Pinpoint the cell where the given text exists, returning its [x, y] midpoint coordinate. 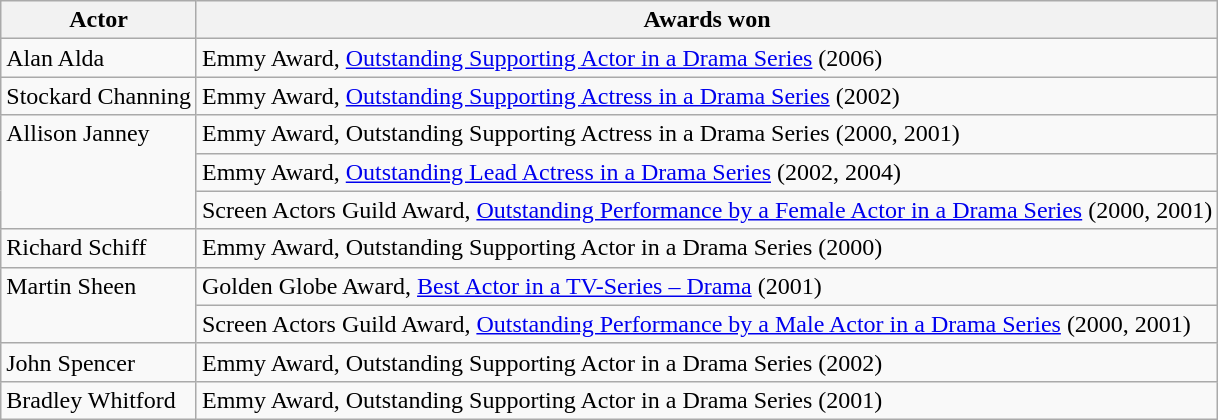
Emmy Award, Outstanding Supporting Actor in a Drama Series (2002) [706, 362]
Screen Actors Guild Award, Outstanding Performance by a Female Actor in a Drama Series (2000, 2001) [706, 210]
Emmy Award, Outstanding Supporting Actress in a Drama Series (2002) [706, 96]
Emmy Award, Outstanding Supporting Actor in a Drama Series (2000) [706, 248]
Golden Globe Award, Best Actor in a TV-Series – Drama (2001) [706, 286]
Stockard Channing [99, 96]
Emmy Award, Outstanding Lead Actress in a Drama Series (2002, 2004) [706, 172]
Richard Schiff [99, 248]
Bradley Whitford [99, 400]
Emmy Award, Outstanding Supporting Actor in a Drama Series (2001) [706, 400]
Martin Sheen [99, 305]
Emmy Award, Outstanding Supporting Actress in a Drama Series (2000, 2001) [706, 134]
Actor [99, 20]
Awards won [706, 20]
John Spencer [99, 362]
Emmy Award, Outstanding Supporting Actor in a Drama Series (2006) [706, 58]
Allison Janney [99, 172]
Alan Alda [99, 58]
Screen Actors Guild Award, Outstanding Performance by a Male Actor in a Drama Series (2000, 2001) [706, 324]
